Capture the cell that displays the provided text and extract its [X, Y] central coordinate. 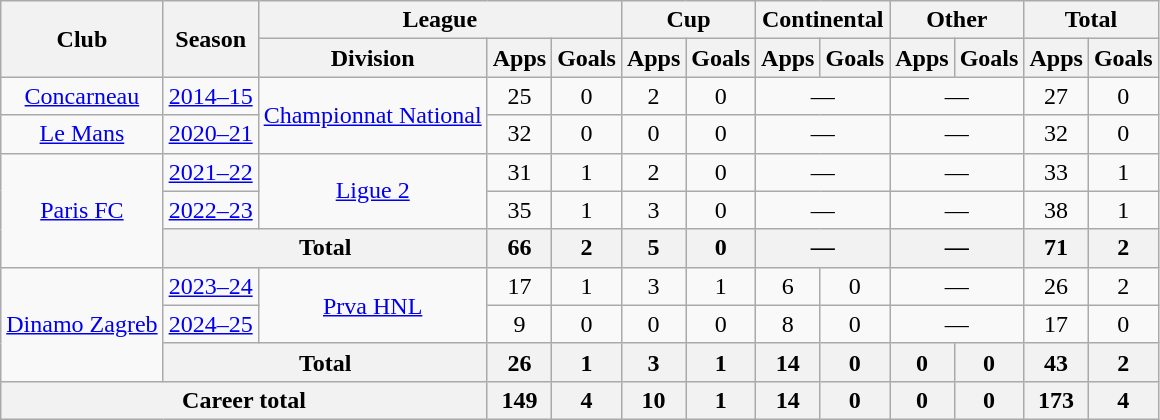
31 [519, 172]
9 [519, 324]
6 [788, 286]
2022–23 [210, 210]
8 [788, 324]
2023–24 [210, 286]
Prva HNL [372, 305]
10 [653, 400]
Dinamo Zagreb [82, 324]
35 [519, 210]
Le Mans [82, 134]
66 [519, 248]
Season [210, 39]
Club [82, 39]
149 [519, 400]
Other [957, 20]
Division [372, 58]
Championnat National [372, 115]
2020–21 [210, 134]
Ligue 2 [372, 191]
League [440, 20]
2021–22 [210, 172]
27 [1056, 96]
25 [519, 96]
2014–15 [210, 96]
Cup [688, 20]
Paris FC [82, 210]
71 [1056, 248]
38 [1056, 210]
173 [1056, 400]
Continental [823, 20]
Career total [244, 400]
33 [1056, 172]
Concarneau [82, 96]
2024–25 [210, 324]
43 [1056, 362]
5 [653, 248]
